Identify which cell holds the provided text, then report its (X, Y) central coordinate. 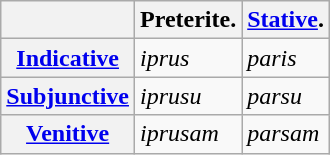
Preterite. (188, 20)
Subjunctive (68, 96)
parsam (286, 134)
iprusu (188, 96)
iprus (188, 58)
Stative. (286, 20)
paris (286, 58)
Indicative (68, 58)
parsu (286, 96)
iprusam (188, 134)
Venitive (68, 134)
